Provide the [x, y] coordinate of the cell's center where the given text is located.  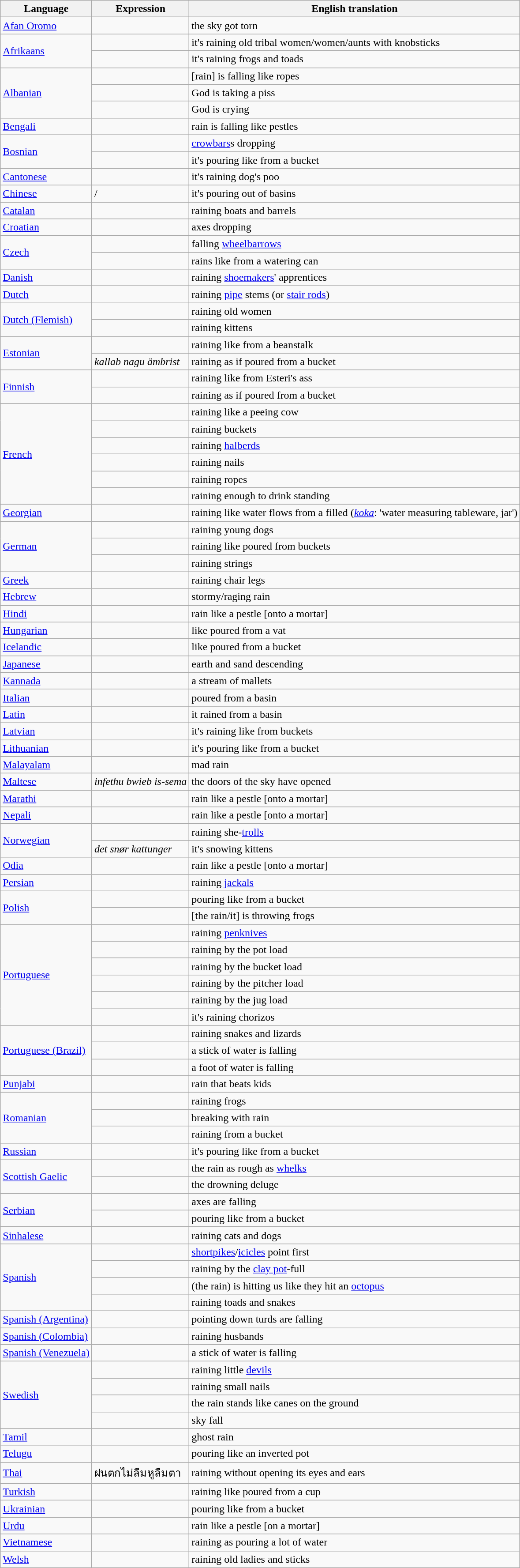
poured from a basin [355, 697]
ฝนตกไม่ลืมหูลืมตา [140, 1473]
raining shoemakers' apprentices [355, 278]
raining by the clay pot-full [355, 1269]
raining frogs [355, 1101]
raining small nails [355, 1387]
Cantonese [46, 177]
raining by the bucket load [355, 966]
God is taking a piss [355, 93]
the sky got torn [355, 26]
rain that beats kids [355, 1084]
[rain] is falling like ropes [355, 76]
raining old ladies and sticks [355, 1559]
stormy/raging rain [355, 597]
raining pipe stems (or stair rods) [355, 294]
French [46, 454]
Spanish (Venezuela) [46, 1353]
pouring like an inverted pot [355, 1454]
Scottish Gaelic [46, 1176]
det snør kattunger [140, 849]
raining by the pot load [355, 950]
raining husbands [355, 1336]
Malayalam [46, 765]
Afrikaans [46, 51]
Chinese [46, 193]
the rain stands like canes on the ground [355, 1403]
Sinhalese [46, 1235]
Albanian [46, 93]
Romanian [46, 1118]
Bengali [46, 126]
raining buckets [355, 429]
Odia [46, 866]
raining chair legs [355, 580]
the drowning deluge [355, 1185]
Swedish [46, 1395]
breaking with rain [355, 1118]
Dutch (Flemish) [46, 320]
Hebrew [46, 597]
Norwegian [46, 841]
it rained from a basin [355, 714]
Croatian [46, 227]
Japanese [46, 664]
Vietnamese [46, 1542]
it's raining like from buckets [355, 731]
raining as pouring a lot of water [355, 1542]
raining without opening its eyes and ears [355, 1473]
sky fall [355, 1420]
Russian [46, 1151]
raining young dogs [355, 530]
like poured from a vat [355, 630]
earth and sand descending [355, 664]
rain is falling like pestles [355, 126]
kallab nagu ämbrist [140, 362]
it's raining frogs and toads [355, 59]
Italian [46, 697]
Marathi [46, 799]
Hindi [46, 614]
it's raining chorizos [355, 1017]
Danish [46, 278]
raining halberds [355, 445]
Thai [46, 1473]
raining like poured from buckets [355, 547]
ghost rain [355, 1437]
raining toads and snakes [355, 1303]
Finnish [46, 387]
raining by the jug load [355, 1000]
raining like a peeing cow [355, 412]
Kannada [46, 681]
a foot of water is falling [355, 1067]
the doors of the sky have opened [355, 782]
Telugu [46, 1454]
Turkish [46, 1492]
raining nails [355, 462]
[the rain/it] is throwing frogs [355, 916]
Lithuanian [46, 748]
Spanish (Argentina) [46, 1319]
English translation [355, 9]
raining like from Esteri's ass [355, 378]
raining little devils [355, 1370]
raining like from a beanstalk [355, 345]
/ [140, 193]
rain like a pestle [on a mortar] [355, 1526]
Polish [46, 908]
raining cats and dogs [355, 1235]
it's raining old tribal women/women/aunts with knobsticks [355, 42]
it's pouring out of basins [355, 193]
Spanish (Colombia) [46, 1336]
Urdu [46, 1526]
Welsh [46, 1559]
raining snakes and lizards [355, 1034]
raining enough to drink standing [355, 496]
the rain as rough as whelks [355, 1168]
like poured from a bucket [355, 647]
raining like poured from a cup [355, 1492]
Czech [46, 253]
it's raining dog's poo [355, 177]
raining from a bucket [355, 1135]
Dutch [46, 294]
raining penknives [355, 933]
Latvian [46, 731]
(the rain) is hitting us like they hit an octopus [355, 1286]
raining boats and barrels [355, 211]
Hungarian [46, 630]
Latin [46, 714]
Ukrainian [46, 1509]
axes dropping [355, 227]
Persian [46, 882]
Georgian [46, 513]
Punjabi [46, 1084]
Serbian [46, 1210]
raining strings [355, 563]
Spanish [46, 1277]
Language [46, 9]
raining like water flows from a filled (koka: 'water measuring tableware, jar') [355, 513]
Portuguese [46, 975]
Portuguese (Brazil) [46, 1051]
falling wheelbarrows [355, 244]
Nepali [46, 815]
Expression [140, 9]
Catalan [46, 211]
raining jackals [355, 882]
God is crying [355, 109]
axes are falling [355, 1202]
raining she-trolls [355, 832]
Maltese [46, 782]
a stream of mallets [355, 681]
Greek [46, 580]
rains like from a watering can [355, 261]
German [46, 547]
shortpikes/icicles point first [355, 1252]
Icelandic [46, 647]
raining old women [355, 311]
it's snowing kittens [355, 849]
Estonian [46, 353]
pointing down turds are falling [355, 1319]
Bosnian [46, 151]
Tamil [46, 1437]
raining kittens [355, 328]
mad rain [355, 765]
raining by the pitcher load [355, 983]
crowbarss dropping [355, 143]
Afan Oromo [46, 26]
infetħu bwieb is-sema [140, 782]
raining ropes [355, 479]
